Scan for the cell matching the given text and deliver its (x, y) coordinate at center. 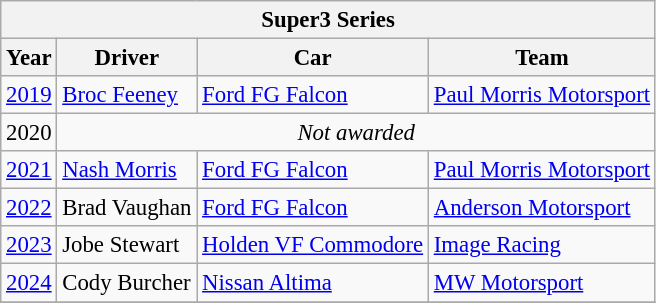
Super3 Series (328, 20)
2024 (29, 283)
Year (29, 58)
Car (313, 58)
Nissan Altima (313, 283)
Jobe Stewart (127, 245)
2022 (29, 208)
2023 (29, 245)
Driver (127, 58)
Not awarded (356, 133)
Brad Vaughan (127, 208)
Nash Morris (127, 170)
2021 (29, 170)
2020 (29, 133)
Broc Feeney (127, 95)
Anderson Motorsport (542, 208)
Team (542, 58)
MW Motorsport (542, 283)
Image Racing (542, 245)
Holden VF Commodore (313, 245)
Cody Burcher (127, 283)
2019 (29, 95)
